Output the (x, y) coordinate of the center of the cell containing the given text.  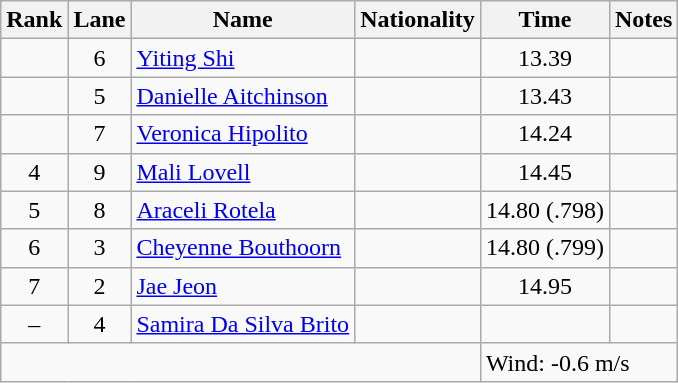
– (34, 324)
Name (243, 20)
14.80 (.799) (544, 248)
Mali Lovell (243, 172)
13.43 (544, 96)
13.39 (544, 58)
Wind: -0.6 m/s (578, 362)
3 (100, 248)
Araceli Rotela (243, 210)
9 (100, 172)
Nationality (418, 20)
14.45 (544, 172)
8 (100, 210)
Danielle Aitchinson (243, 96)
Time (544, 20)
Veronica Hipolito (243, 134)
Lane (100, 20)
Rank (34, 20)
Jae Jeon (243, 286)
Cheyenne Bouthoorn (243, 248)
Samira Da Silva Brito (243, 324)
14.95 (544, 286)
2 (100, 286)
14.24 (544, 134)
Notes (643, 20)
14.80 (.798) (544, 210)
Yiting Shi (243, 58)
